Extract the (x, y) coordinate from the center of the cell holding the provided text.  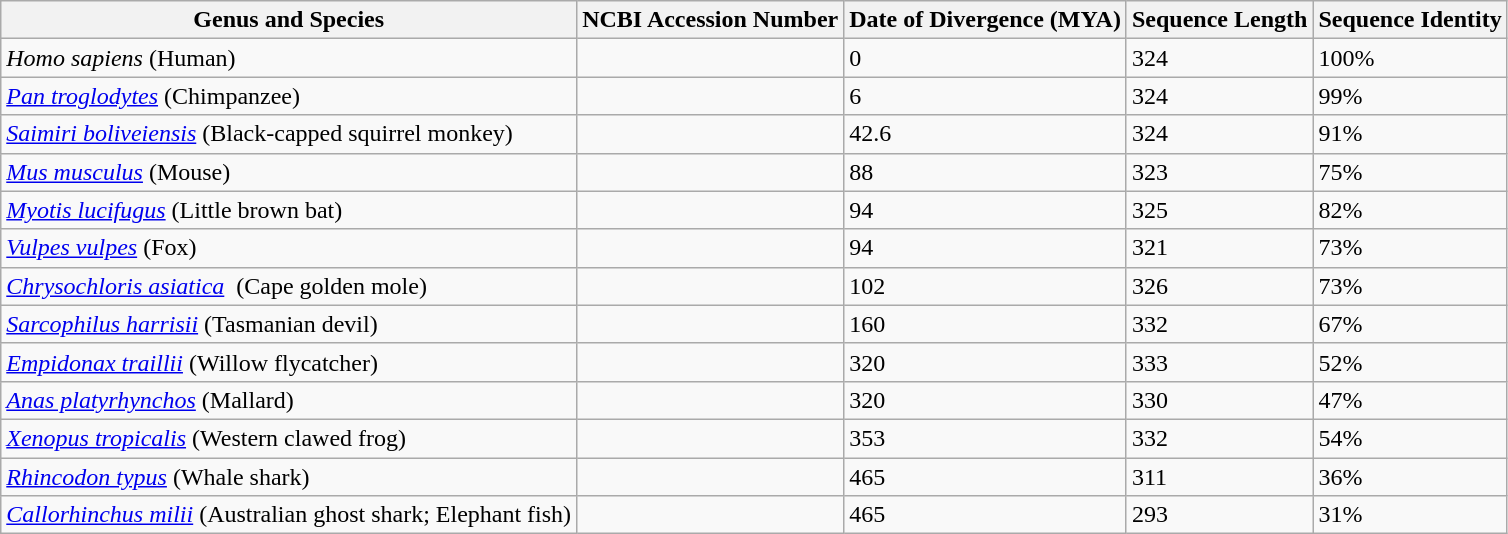
42.6 (986, 134)
99% (1410, 96)
47% (1410, 400)
Mus musculus (Mouse) (289, 172)
Sequence Identity (1410, 20)
330 (1219, 400)
88 (986, 172)
Chrysochloris asiatica (Cape golden mole) (289, 286)
31% (1410, 515)
Myotis lucifugus (Little brown bat) (289, 210)
6 (986, 96)
Xenopus tropicalis (Western clawed frog) (289, 438)
Sequence Length (1219, 20)
Rhincodon typus (Whale shark) (289, 477)
323 (1219, 172)
Vulpes vulpes (Fox) (289, 248)
353 (986, 438)
Homo sapiens (Human) (289, 58)
321 (1219, 248)
36% (1410, 477)
333 (1219, 362)
293 (1219, 515)
Date of Divergence (MYA) (986, 20)
Saimiri boliveiensis (Black-capped squirrel monkey) (289, 134)
Anas platyrhynchos (Mallard) (289, 400)
91% (1410, 134)
102 (986, 286)
NCBI Accession Number (710, 20)
Empidonax traillii (Willow flycatcher) (289, 362)
Genus and Species (289, 20)
325 (1219, 210)
54% (1410, 438)
82% (1410, 210)
52% (1410, 362)
Pan troglodytes (Chimpanzee) (289, 96)
75% (1410, 172)
Sarcophilus harrisii (Tasmanian devil) (289, 324)
326 (1219, 286)
311 (1219, 477)
160 (986, 324)
67% (1410, 324)
100% (1410, 58)
0 (986, 58)
Callorhinchus milii (Australian ghost shark; Elephant fish) (289, 515)
